Find where the given text appears and provide that cell's center as [x, y] coordinate. 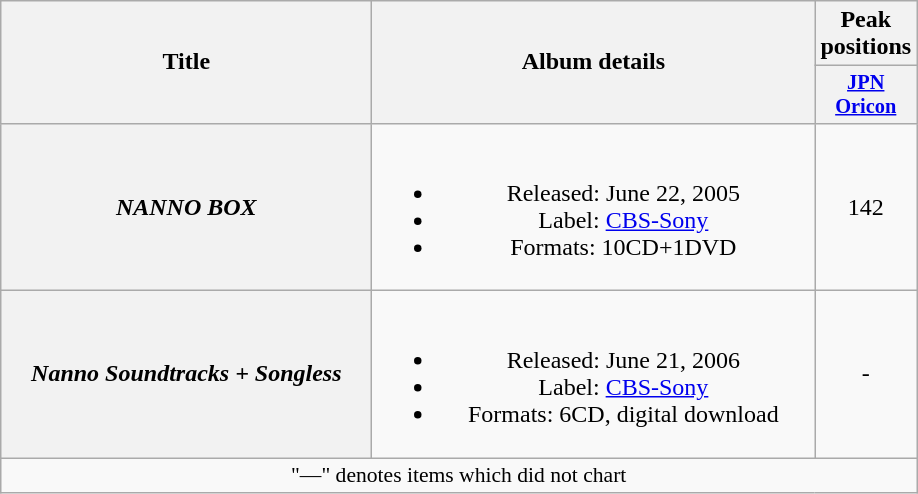
Album details [594, 62]
Released: June 21, 2006Label: CBS-SonyFormats: 6CD, digital download [594, 374]
Released: June 22, 2005Label: CBS-SonyFormats: 10CD+1DVD [594, 206]
NANNO BOX [186, 206]
JPNOricon [866, 95]
- [866, 374]
"—" denotes items which did not chart [459, 476]
Peak positions [866, 34]
Nanno Soundtracks + Songless [186, 374]
142 [866, 206]
Title [186, 62]
